Extract the (x, y) coordinate from the center of the cell holding the provided text.  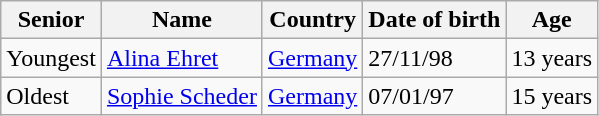
Alina Ehret (182, 58)
Youngest (52, 58)
27/11/98 (434, 58)
Senior (52, 20)
Country (312, 20)
15 years (552, 96)
Oldest (52, 96)
13 years (552, 58)
07/01/97 (434, 96)
Sophie Scheder (182, 96)
Name (182, 20)
Age (552, 20)
Date of birth (434, 20)
